Return (X, Y) of the center of cell containing provided text 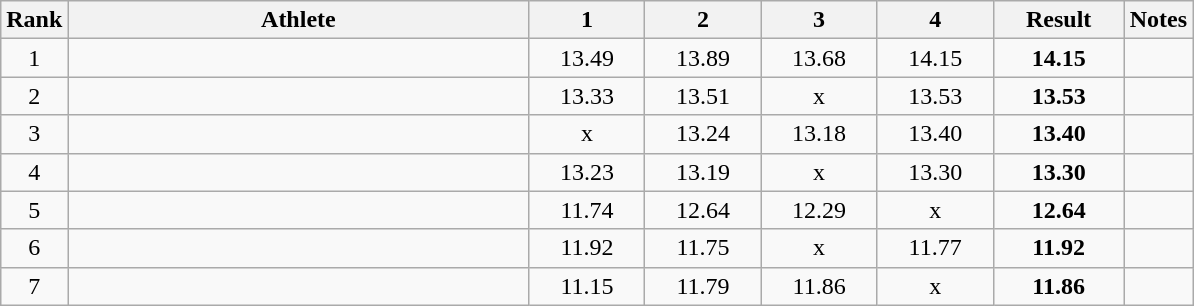
Rank (34, 20)
Notes (1158, 20)
13.24 (703, 134)
13.49 (587, 58)
13.19 (703, 172)
13.18 (819, 134)
12.29 (819, 210)
11.77 (935, 248)
11.74 (587, 210)
5 (34, 210)
13.51 (703, 96)
6 (34, 248)
13.89 (703, 58)
Athlete (298, 20)
7 (34, 286)
11.75 (703, 248)
Result (1058, 20)
13.33 (587, 96)
13.68 (819, 58)
11.79 (703, 286)
11.15 (587, 286)
13.23 (587, 172)
